Locate the cell with the specified text and output its [x, y] center coordinate. 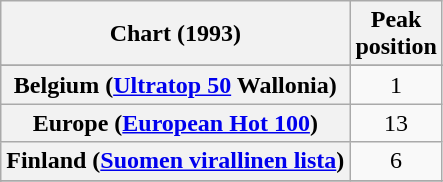
Peakposition [396, 34]
1 [396, 85]
6 [396, 161]
Belgium (Ultratop 50 Wallonia) [176, 85]
Finland (Suomen virallinen lista) [176, 161]
13 [396, 123]
Chart (1993) [176, 34]
Europe (European Hot 100) [176, 123]
